Provide the (X, Y) coordinate of the cell's center where the given text is located.  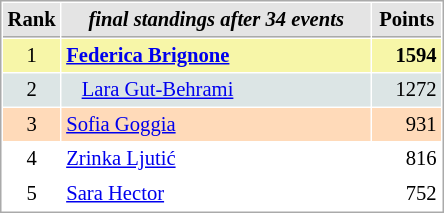
5 (32, 194)
Federica Brignone (216, 56)
final standings after 34 events (216, 20)
931 (406, 124)
816 (406, 158)
1272 (406, 90)
2 (32, 90)
752 (406, 194)
4 (32, 158)
Sara Hector (216, 194)
1594 (406, 56)
Lara Gut-Behrami (216, 90)
Sofia Goggia (216, 124)
Rank (32, 20)
1 (32, 56)
Zrinka Ljutić (216, 158)
Points (406, 20)
3 (32, 124)
